Return [x, y] of the center of cell containing provided text 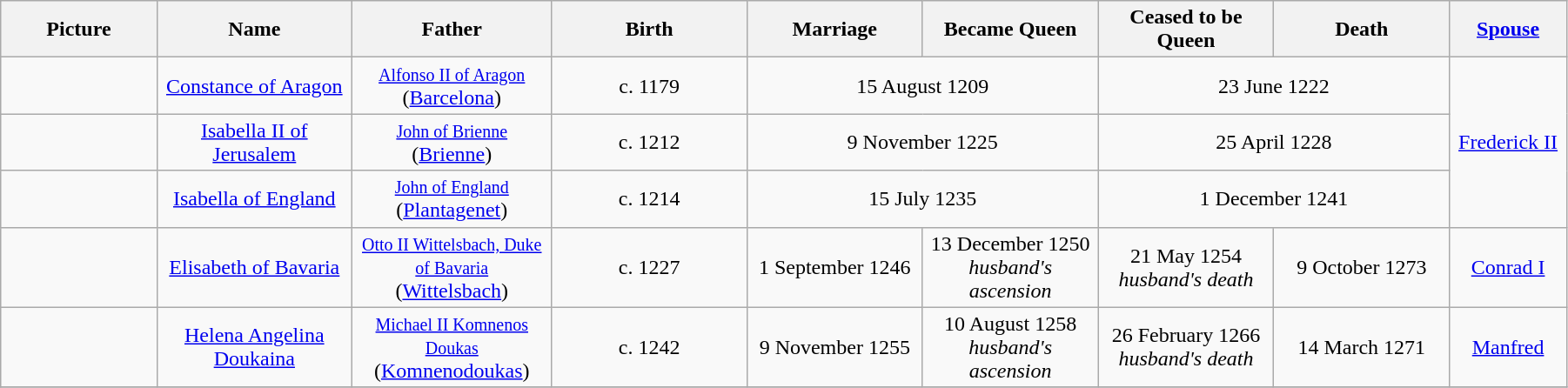
23 June 1222 [1274, 85]
1 September 1246 [834, 267]
9 October 1273 [1362, 267]
Conrad I [1509, 267]
c. 1214 [649, 198]
Helena Angelina Doukaina [254, 347]
21 May 1254husband's death [1186, 267]
Otto II Wittelsbach, Duke of Bavaria (Wittelsbach) [452, 267]
Marriage [834, 30]
Became Queen [1010, 30]
Constance of Aragon [254, 85]
Spouse [1509, 30]
10 August 1258husband's ascension [1010, 347]
c. 1227 [649, 267]
26 February 1266husband's death [1186, 347]
Picture [78, 30]
13 December 1250husband's ascension [1010, 267]
9 November 1255 [834, 347]
c. 1242 [649, 347]
Manfred [1509, 347]
Name [254, 30]
Ceased to be Queen [1186, 30]
Michael II Komnenos Doukas (Komnenodoukas) [452, 347]
15 August 1209 [922, 85]
9 November 1225 [922, 143]
14 March 1271 [1362, 347]
1 December 1241 [1274, 198]
John of England (Plantagenet) [452, 198]
c. 1179 [649, 85]
Father [452, 30]
Alfonso II of Aragon (Barcelona) [452, 85]
Elisabeth of Bavaria [254, 267]
John of Brienne (Brienne) [452, 143]
25 April 1228 [1274, 143]
Birth [649, 30]
Death [1362, 30]
Isabella of England [254, 198]
c. 1212 [649, 143]
15 July 1235 [922, 198]
Frederick II [1509, 143]
Isabella II of Jerusalem [254, 143]
